For the text-containing cell, return its midpoint in [x, y] coordinate format. 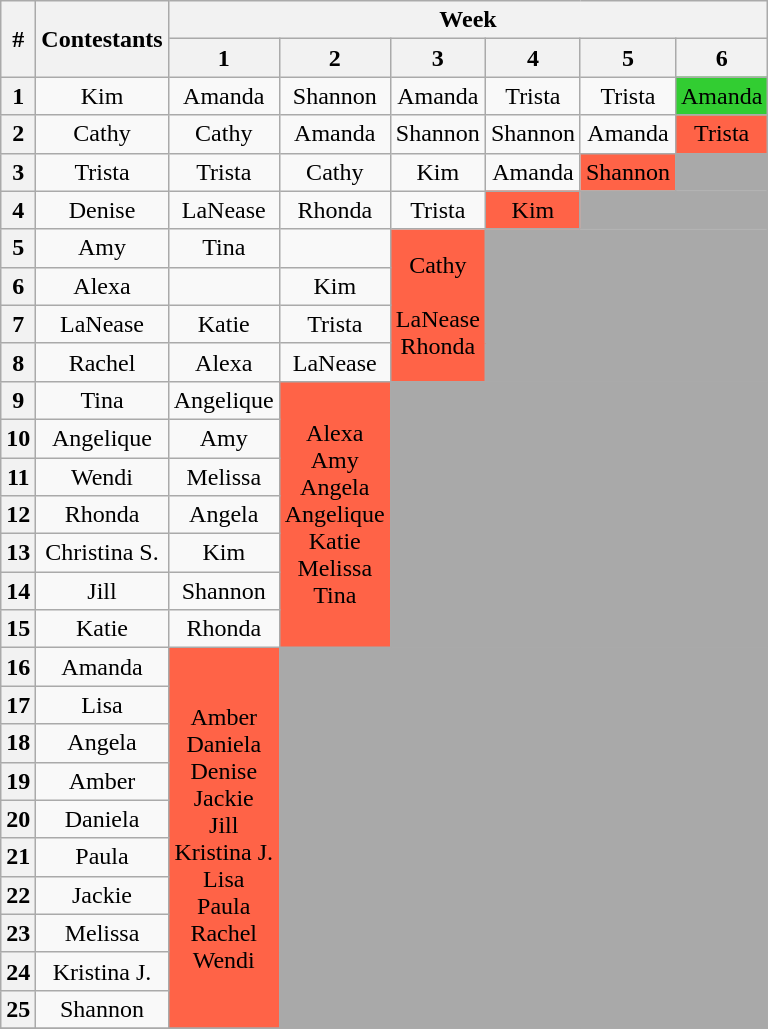
14 [18, 591]
Paula [102, 857]
11 [18, 477]
8 [18, 362]
Wendi [102, 477]
Daniela [102, 819]
AlexaAmyAngelaAngeliqueKatieMelissaTina [334, 514]
13 [18, 553]
Denise [102, 210]
Amber [102, 781]
Lisa [102, 705]
CathyLaNeaseRhonda [438, 305]
12 [18, 515]
25 [18, 1009]
9 [18, 400]
18 [18, 743]
24 [18, 971]
Jill [102, 591]
Jackie [102, 895]
15 [18, 629]
AmberDanielaDeniseJackieJillKristina J.LisaPaulaRachelWendi [224, 838]
# [18, 39]
Christina S. [102, 553]
21 [18, 857]
10 [18, 438]
17 [18, 705]
22 [18, 895]
Week [468, 20]
23 [18, 933]
16 [18, 667]
Contestants [102, 39]
19 [18, 781]
20 [18, 819]
Kristina J. [102, 971]
Rachel [102, 362]
7 [18, 324]
